From the cell containing the given text, extract its center point as [X, Y] coordinate. 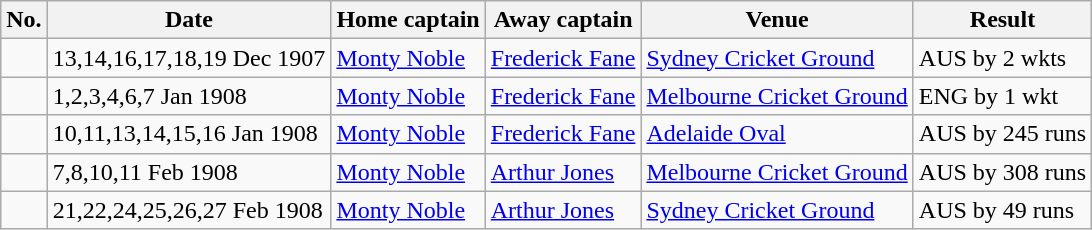
Away captain [563, 20]
Venue [777, 20]
Home captain [408, 20]
1,2,3,4,6,7 Jan 1908 [189, 96]
ENG by 1 wkt [1002, 96]
21,22,24,25,26,27 Feb 1908 [189, 210]
No. [24, 20]
AUS by 308 runs [1002, 172]
AUS by 49 runs [1002, 210]
Date [189, 20]
AUS by 2 wkts [1002, 58]
AUS by 245 runs [1002, 134]
Result [1002, 20]
7,8,10,11 Feb 1908 [189, 172]
Adelaide Oval [777, 134]
13,14,16,17,18,19 Dec 1907 [189, 58]
10,11,13,14,15,16 Jan 1908 [189, 134]
